For the text-containing cell, return its midpoint in (X, Y) coordinate format. 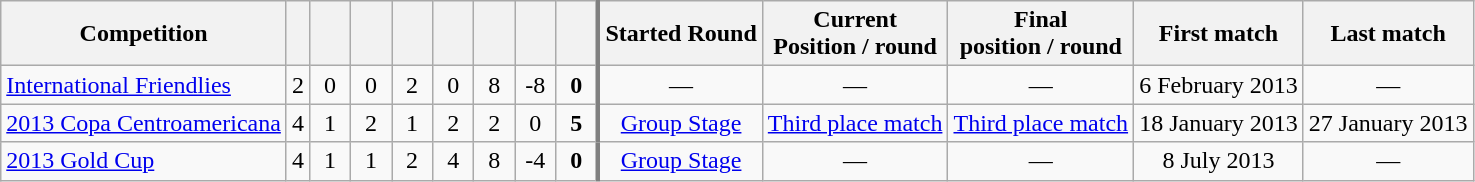
6 February 2013 (1219, 85)
-8 (536, 85)
Started Round (680, 34)
First match (1219, 34)
18 January 2013 (1219, 123)
8 July 2013 (1219, 161)
Last match (1388, 34)
2013 Gold Cup (144, 161)
5 (578, 123)
Competition (144, 34)
-4 (536, 161)
International Friendlies (144, 85)
27 January 2013 (1388, 123)
2013 Copa Centroamericana (144, 123)
Current Position / round (855, 34)
Final position / round (1041, 34)
